Detect which cell encompasses the target text, then output its (x, y) center coordinate. 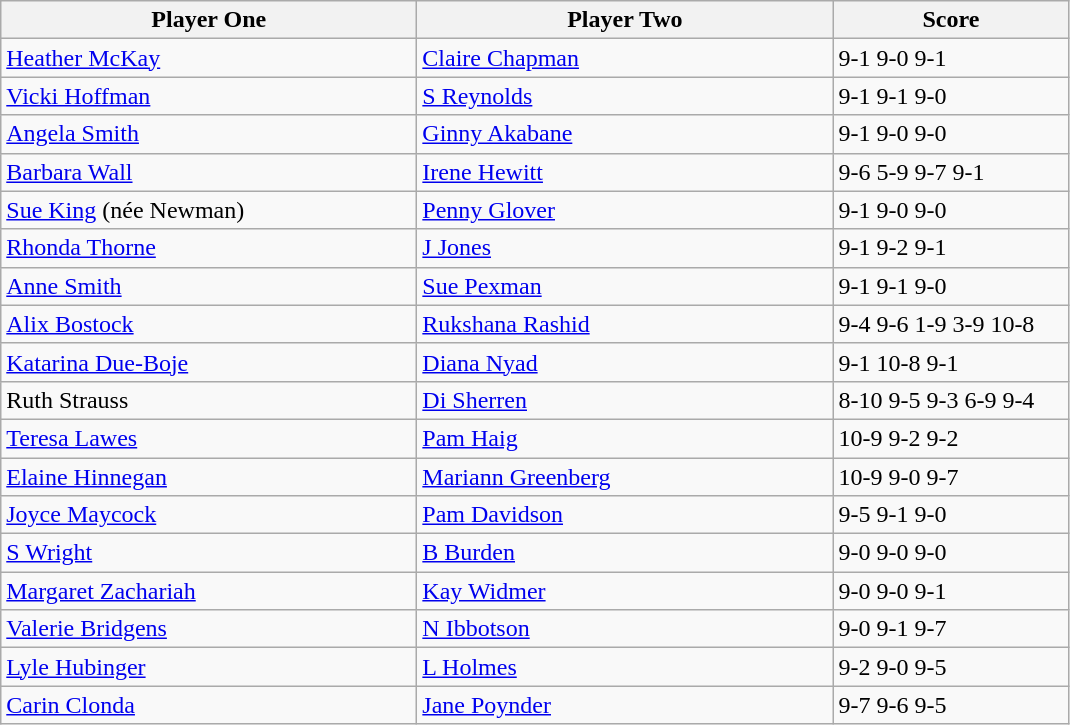
Ginny Akabane (625, 134)
Kay Widmer (625, 591)
Penny Glover (625, 210)
N Ibbotson (625, 629)
9-0 9-1 9-7 (951, 629)
Pam Haig (625, 438)
9-1 9-0 9-1 (951, 58)
Claire Chapman (625, 58)
Joyce Maycock (209, 515)
9-1 10-8 9-1 (951, 362)
Anne Smith (209, 286)
Irene Hewitt (625, 172)
Pam Davidson (625, 515)
Score (951, 20)
8-10 9-5 9-3 6-9 9-4 (951, 400)
Carin Clonda (209, 705)
B Burden (625, 553)
S Reynolds (625, 96)
9-0 9-0 9-0 (951, 553)
10-9 9-0 9-7 (951, 477)
Player Two (625, 20)
Elaine Hinnegan (209, 477)
9-6 5-9 9-7 9-1 (951, 172)
Katarina Due-Boje (209, 362)
9-1 9-2 9-1 (951, 248)
Jane Poynder (625, 705)
Di Sherren (625, 400)
9-4 9-6 1-9 3-9 10-8 (951, 324)
10-9 9-2 9-2 (951, 438)
9-5 9-1 9-0 (951, 515)
9-0 9-0 9-1 (951, 591)
Valerie Bridgens (209, 629)
Player One (209, 20)
Alix Bostock (209, 324)
Heather McKay (209, 58)
Margaret Zachariah (209, 591)
S Wright (209, 553)
Ruth Strauss (209, 400)
Sue King (née Newman) (209, 210)
Mariann Greenberg (625, 477)
Teresa Lawes (209, 438)
Barbara Wall (209, 172)
L Holmes (625, 667)
Angela Smith (209, 134)
Rukshana Rashid (625, 324)
Rhonda Thorne (209, 248)
9-7 9-6 9-5 (951, 705)
9-2 9-0 9-5 (951, 667)
J Jones (625, 248)
Sue Pexman (625, 286)
Lyle Hubinger (209, 667)
Diana Nyad (625, 362)
Vicki Hoffman (209, 96)
